Determine the (x, y) coordinate at the center of the cell enclosing the given text.  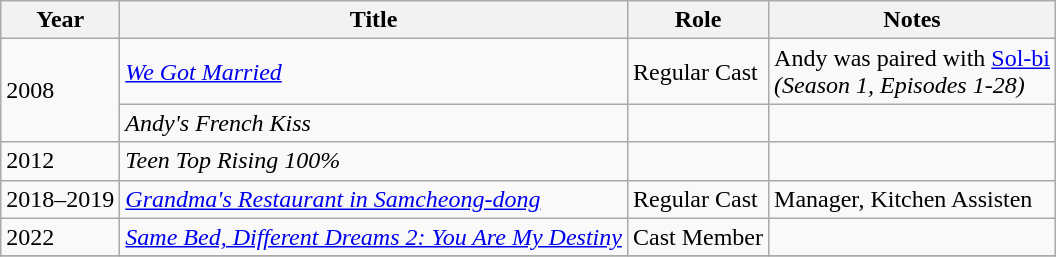
Same Bed, Different Dreams 2: You Are My Destiny (374, 237)
Andy's French Kiss (374, 123)
2022 (60, 237)
Year (60, 20)
Grandma's Restaurant in Samcheong-dong (374, 199)
Title (374, 20)
Manager, Kitchen Assisten (912, 199)
2008 (60, 90)
We Got Married (374, 72)
Notes (912, 20)
2018–2019 (60, 199)
Cast Member (698, 237)
Teen Top Rising 100% (374, 161)
Role (698, 20)
Andy was paired with Sol-bi(Season 1, Episodes 1-28) (912, 72)
2012 (60, 161)
